Determine the [x, y] coordinate at the center of the cell enclosing the given text.  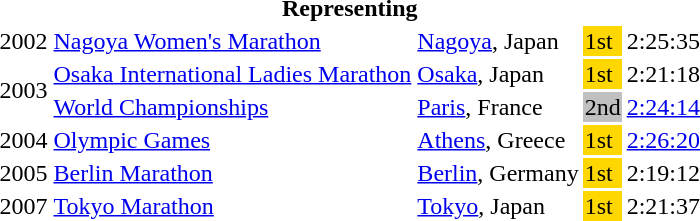
World Championships [232, 107]
2nd [602, 107]
Nagoya Women's Marathon [232, 41]
Tokyo Marathon [232, 206]
Olympic Games [232, 140]
Athens, Greece [498, 140]
Nagoya, Japan [498, 41]
Tokyo, Japan [498, 206]
Osaka, Japan [498, 74]
Paris, France [498, 107]
Berlin Marathon [232, 173]
Osaka International Ladies Marathon [232, 74]
Berlin, Germany [498, 173]
